Return [x, y] of the center of cell containing provided text 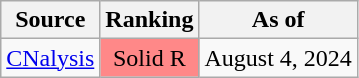
August 4, 2024 [278, 58]
Solid R [150, 58]
Ranking [150, 20]
As of [278, 20]
Source [50, 20]
CNalysis [50, 58]
